From the cell containing the given text, extract its center point as [x, y] coordinate. 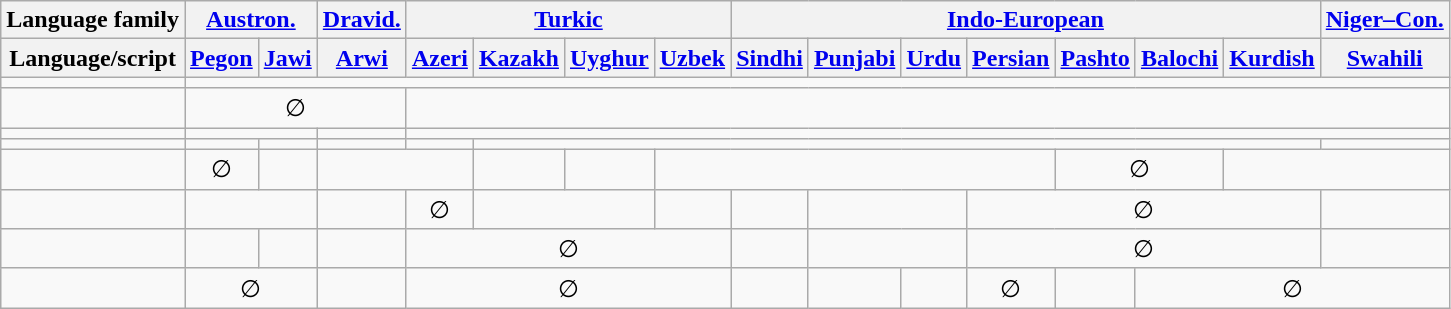
Kurdish [1272, 58]
Urdu [934, 58]
Turkic [568, 20]
Jawi [288, 58]
Balochi [1179, 58]
Uyghur [609, 58]
Indo-European [1026, 20]
Sindhi [770, 58]
Pegon [221, 58]
Language family [93, 20]
Language/script [93, 58]
Swahili [1384, 58]
Uzbek [692, 58]
Arwi [362, 58]
Dravid. [362, 20]
Austron. [250, 20]
Punjabi [854, 58]
Niger–Con. [1384, 20]
Persian [1011, 58]
Azeri [440, 58]
Pashto [1095, 58]
Kazakh [518, 58]
